Return the (X, Y) coordinate for the center point of the cell that contains the specified text.  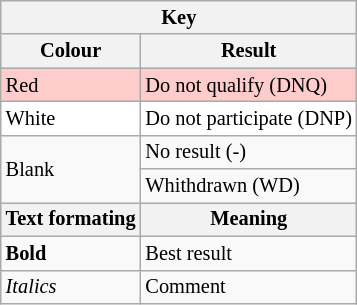
Blank (71, 168)
Result (248, 51)
Best result (248, 253)
Meaning (248, 219)
Red (71, 85)
Bold (71, 253)
Colour (71, 51)
White (71, 118)
Key (179, 17)
Whithdrawn (WD) (248, 186)
Comment (248, 287)
Do not qualify (DNQ) (248, 85)
Text formating (71, 219)
Do not participate (DNP) (248, 118)
No result (-) (248, 152)
Italics (71, 287)
